Pinpoint the cell where the given text exists, returning its [X, Y] midpoint coordinate. 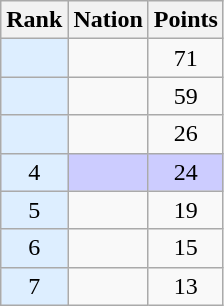
24 [186, 172]
13 [186, 286]
4 [34, 172]
Rank [34, 20]
6 [34, 248]
71 [186, 58]
Nation [108, 20]
5 [34, 210]
Points [186, 20]
19 [186, 210]
15 [186, 248]
59 [186, 96]
26 [186, 134]
7 [34, 286]
